Output the (X, Y) coordinate of the center of the cell containing the given text.  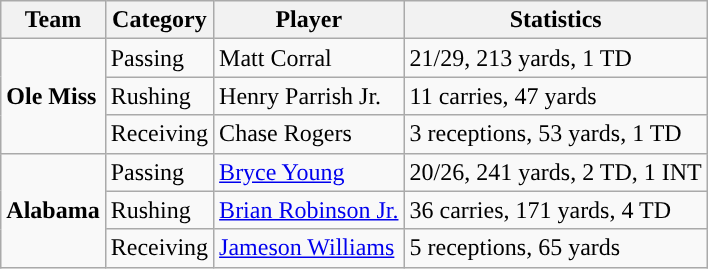
Ole Miss (53, 96)
36 carries, 171 yards, 4 TD (556, 210)
3 receptions, 53 yards, 1 TD (556, 134)
20/26, 241 yards, 2 TD, 1 INT (556, 172)
21/29, 213 yards, 1 TD (556, 58)
Player (309, 20)
Matt Corral (309, 58)
Chase Rogers (309, 134)
Category (159, 20)
Henry Parrish Jr. (309, 96)
Brian Robinson Jr. (309, 210)
Alabama (53, 210)
Statistics (556, 20)
11 carries, 47 yards (556, 96)
Bryce Young (309, 172)
Jameson Williams (309, 248)
5 receptions, 65 yards (556, 248)
Team (53, 20)
